Identify which cell holds the provided text, then report its [x, y] central coordinate. 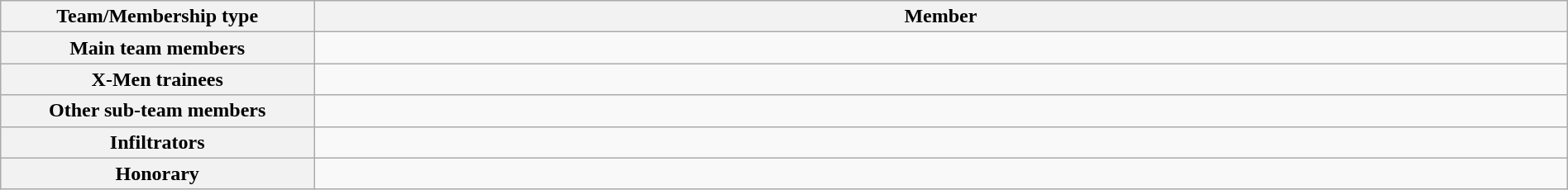
Infiltrators [157, 142]
Other sub-team members [157, 111]
Team/Membership type [157, 17]
X-Men trainees [157, 79]
Main team members [157, 48]
Member [941, 17]
Honorary [157, 173]
